Pinpoint the cell where the given text exists, returning its [X, Y] midpoint coordinate. 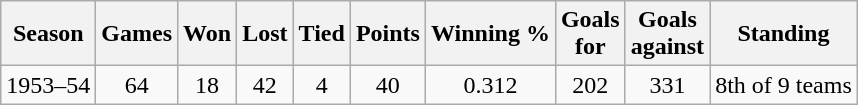
Goalsfor [590, 34]
8th of 9 teams [784, 85]
18 [208, 85]
64 [137, 85]
42 [265, 85]
Tied [322, 34]
331 [667, 85]
202 [590, 85]
Won [208, 34]
Standing [784, 34]
1953–54 [48, 85]
Goalsagainst [667, 34]
4 [322, 85]
Lost [265, 34]
40 [388, 85]
0.312 [490, 85]
Season [48, 34]
Games [137, 34]
Points [388, 34]
Winning % [490, 34]
